Locate the cell with the specified text and output its (x, y) center coordinate. 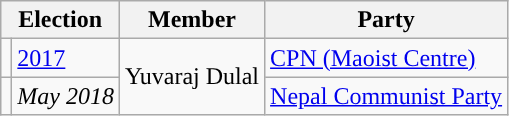
Yuvaraj Dulal (192, 77)
Party (386, 20)
May 2018 (66, 96)
2017 (66, 58)
Election (60, 20)
Nepal Communist Party (386, 96)
Member (192, 20)
CPN (Maoist Centre) (386, 58)
